Capture the cell that displays the provided text and extract its (x, y) central coordinate. 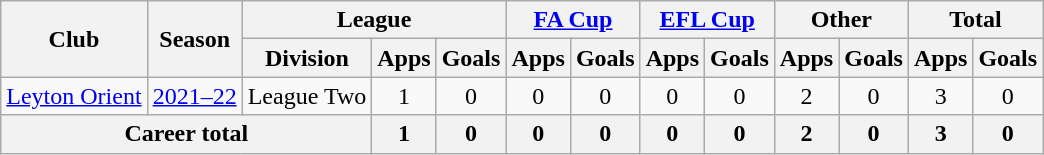
2021–22 (194, 96)
Career total (186, 134)
Leyton Orient (74, 96)
EFL Cup (707, 20)
Total (975, 20)
FA Cup (573, 20)
Division (307, 58)
Season (194, 39)
League Two (307, 96)
Club (74, 39)
Other (841, 20)
League (374, 20)
